Pinpoint the cell where the given text exists, returning its (x, y) midpoint coordinate. 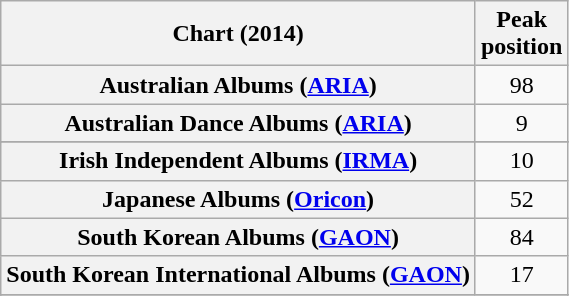
84 (521, 237)
Australian Dance Albums (ARIA) (238, 123)
9 (521, 123)
South Korean International Albums (GAON) (238, 275)
Irish Independent Albums (IRMA) (238, 161)
98 (521, 85)
Peakposition (521, 34)
Japanese Albums (Oricon) (238, 199)
Australian Albums (ARIA) (238, 85)
10 (521, 161)
17 (521, 275)
52 (521, 199)
South Korean Albums (GAON) (238, 237)
Chart (2014) (238, 34)
